Detect which cell encompasses the target text, then output its (X, Y) center coordinate. 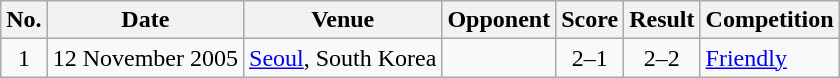
Venue (343, 20)
2–1 (590, 58)
Seoul, South Korea (343, 58)
12 November 2005 (145, 58)
2–2 (662, 58)
Result (662, 20)
No. (24, 20)
1 (24, 58)
Competition (770, 20)
Opponent (499, 20)
Score (590, 20)
Friendly (770, 58)
Date (145, 20)
